Locate the cell with the specified text and output its [X, Y] center coordinate. 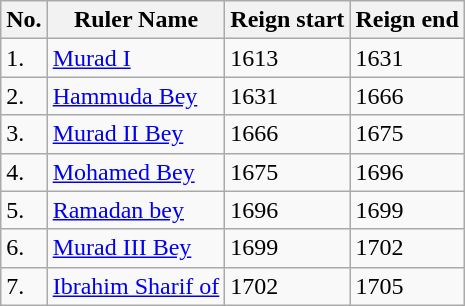
3. [24, 134]
Ibrahim Sharif of [136, 286]
2. [24, 96]
1. [24, 58]
No. [24, 20]
6. [24, 248]
Reign start [288, 20]
Murad II Bey [136, 134]
Hammuda Bey [136, 96]
5. [24, 210]
7. [24, 286]
Ramadan bey [136, 210]
Reign end [407, 20]
Murad III Bey [136, 248]
1705 [407, 286]
4. [24, 172]
Mohamed Bey [136, 172]
1613 [288, 58]
Ruler Name [136, 20]
Murad I [136, 58]
